Find where the given text appears and provide that cell's center as [x, y] coordinate. 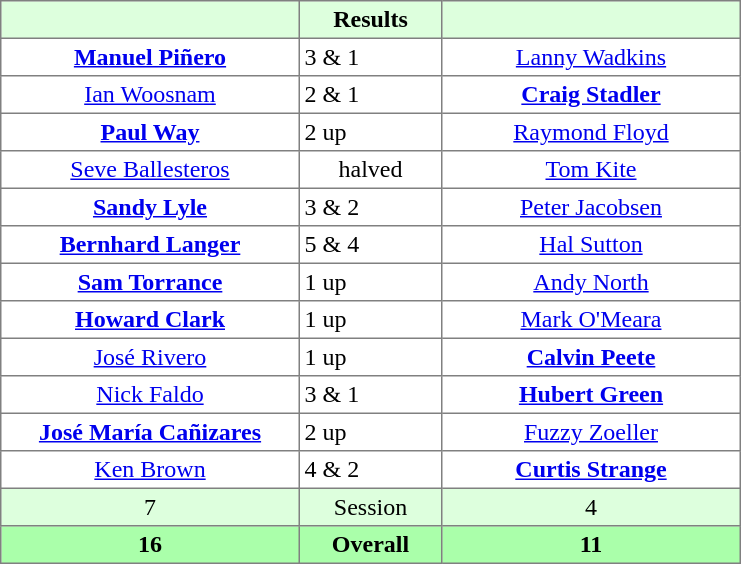
4 & 2 [370, 470]
Mark O'Meara [591, 320]
José Rivero [150, 357]
Bernhard Langer [150, 245]
Peter Jacobsen [591, 207]
Craig Stadler [591, 95]
Manuel Piñero [150, 57]
Sandy Lyle [150, 207]
11 [591, 545]
Calvin Peete [591, 357]
4 [591, 507]
Curtis Strange [591, 470]
Lanny Wadkins [591, 57]
José María Cañizares [150, 432]
Ian Woosnam [150, 95]
Howard Clark [150, 320]
Tom Kite [591, 170]
2 & 1 [370, 95]
Seve Ballesteros [150, 170]
7 [150, 507]
16 [150, 545]
halved [370, 170]
Session [370, 507]
Ken Brown [150, 470]
Results [370, 20]
Raymond Floyd [591, 132]
3 & 2 [370, 207]
Paul Way [150, 132]
5 & 4 [370, 245]
Hubert Green [591, 395]
Andy North [591, 282]
Hal Sutton [591, 245]
Sam Torrance [150, 282]
Nick Faldo [150, 395]
Fuzzy Zoeller [591, 432]
Overall [370, 545]
